For the text-containing cell, return its midpoint in [X, Y] coordinate format. 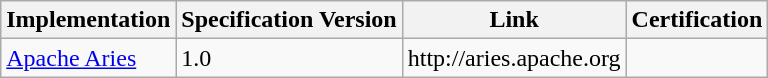
Certification [697, 20]
Specification Version [289, 20]
1.0 [289, 58]
Implementation [88, 20]
http://aries.apache.org [514, 58]
Link [514, 20]
Apache Aries [88, 58]
